Identify which cell holds the provided text, then report its (x, y) central coordinate. 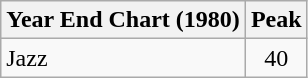
40 (276, 58)
Year End Chart (1980) (124, 20)
Jazz (124, 58)
Peak (276, 20)
